Scan for the cell matching the given text and deliver its (X, Y) coordinate at center. 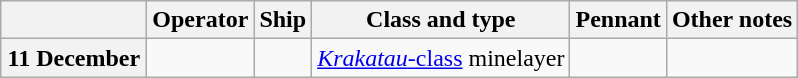
Pennant (618, 20)
Krakatau-class minelayer (441, 58)
Operator (200, 20)
Other notes (732, 20)
Class and type (441, 20)
11 December (74, 58)
Ship (283, 20)
